Scan for the cell matching the given text and deliver its [X, Y] coordinate at center. 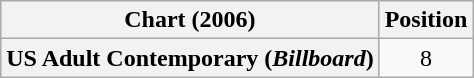
US Adult Contemporary (Billboard) [190, 58]
Position [426, 20]
8 [426, 58]
Chart (2006) [190, 20]
